Scan for the cell matching the given text and deliver its [x, y] coordinate at center. 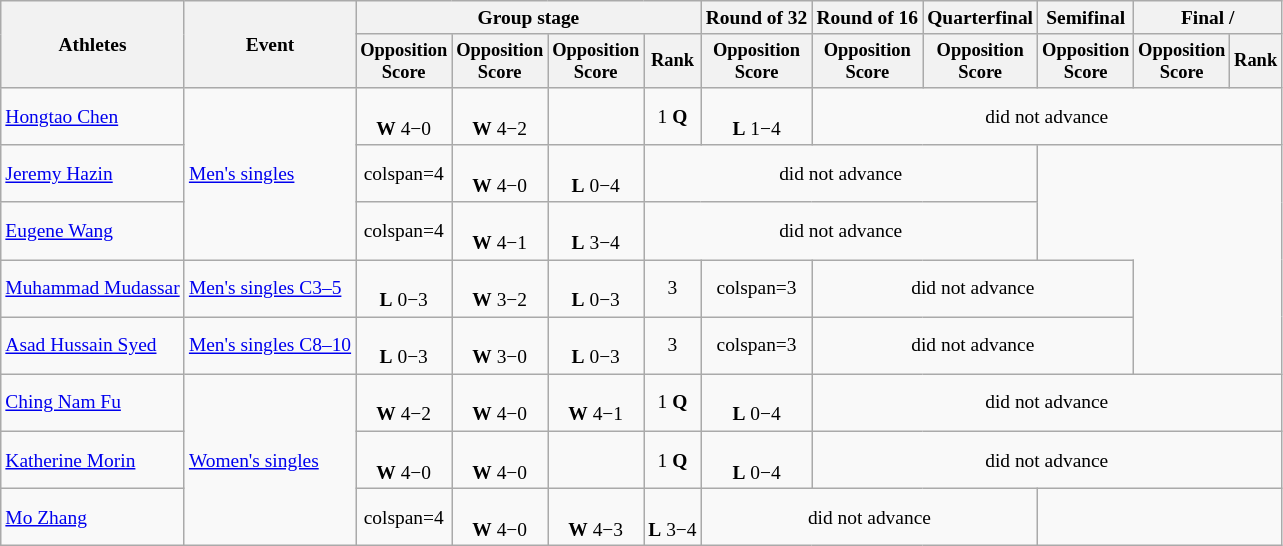
W 3−0 [500, 346]
Ching Nam Fu [93, 402]
Men's singles C3–5 [270, 288]
Semifinal [1086, 18]
Jeremy Hazin [93, 174]
Asad Hussain Syed [93, 346]
Round of 32 [756, 18]
Round of 16 [868, 18]
Final / [1208, 18]
Men's singles [270, 174]
Group stage [528, 18]
W 4−3 [596, 516]
Event [270, 44]
Eugene Wang [93, 230]
W 3−2 [500, 288]
Quarterfinal [980, 18]
Men's singles C8–10 [270, 346]
L 1−4 [756, 116]
Women's singles [270, 460]
Athletes [93, 44]
Katherine Morin [93, 460]
Mo Zhang [93, 516]
Muhammad Mudassar [93, 288]
Hongtao Chen [93, 116]
